Locate the cell with the specified text and output its (x, y) center coordinate. 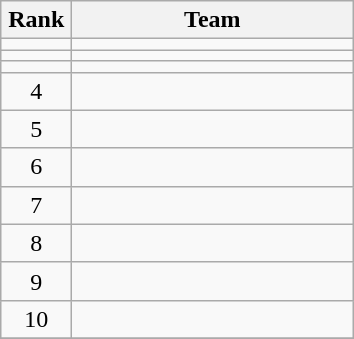
Rank (36, 20)
4 (36, 91)
9 (36, 281)
6 (36, 167)
Team (212, 20)
8 (36, 243)
5 (36, 129)
10 (36, 319)
7 (36, 205)
